From the cell containing the given text, extract its center point as (x, y) coordinate. 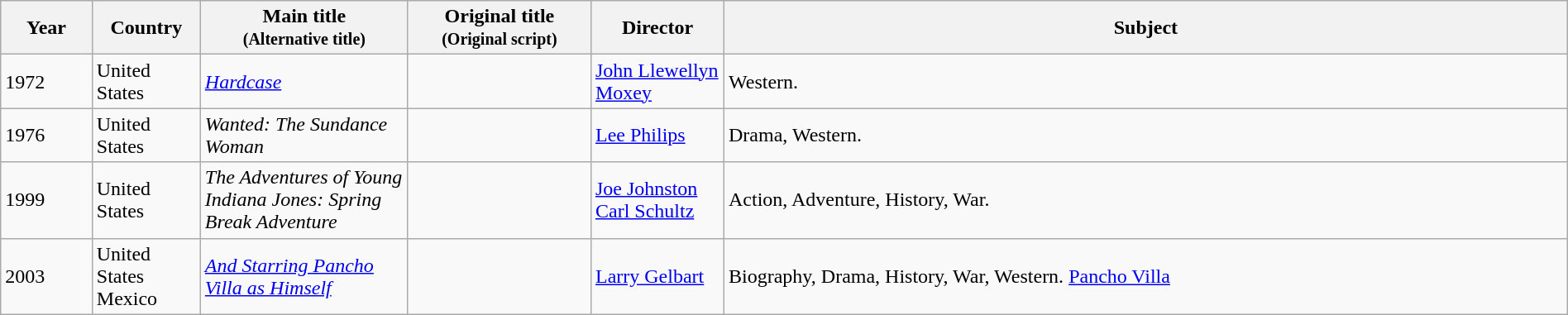
Main title(Alternative title) (304, 28)
Original title(Original script) (500, 28)
John Llewellyn Moxey (657, 81)
Drama, Western. (1146, 136)
Director (657, 28)
The Adventures of Young Indiana Jones: Spring Break Adventure (304, 200)
1999 (46, 200)
2003 (46, 276)
1972 (46, 81)
Country (146, 28)
Hardcase (304, 81)
Wanted: The Sundance Woman (304, 136)
Action, Adventure, History, War. (1146, 200)
Biography, Drama, History, War, Western. Pancho Villa (1146, 276)
Subject (1146, 28)
1976 (46, 136)
Year (46, 28)
And Starring Pancho Villa as Himself (304, 276)
Larry Gelbart (657, 276)
Western. (1146, 81)
United StatesMexico (146, 276)
Joe JohnstonCarl Schultz (657, 200)
Lee Philips (657, 136)
